Return the [X, Y] coordinate for the center point of the cell that contains the specified text.  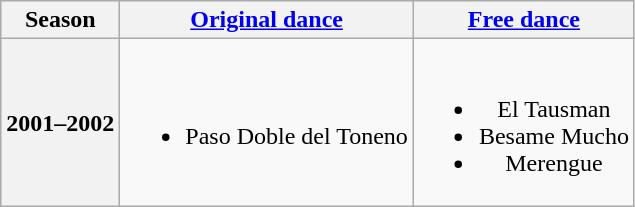
Free dance [524, 20]
2001–2002 [60, 122]
El Tausman Besame MuchoMerengue [524, 122]
Original dance [267, 20]
Paso Doble del Toneno [267, 122]
Season [60, 20]
